Output the (x, y) coordinate of the center of the cell containing the given text.  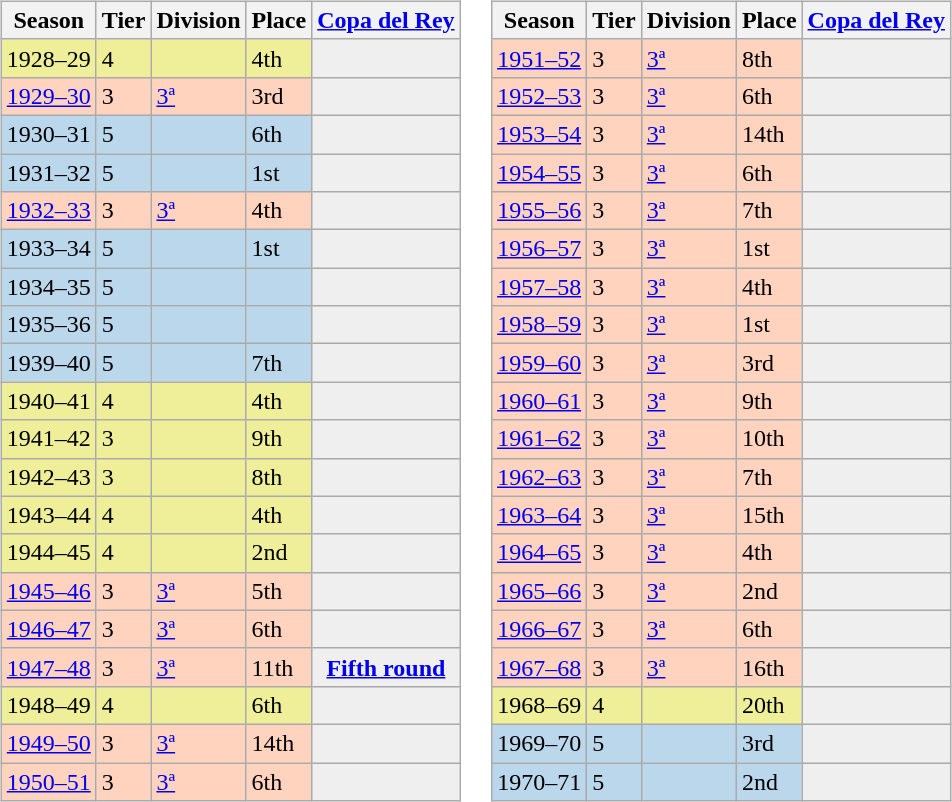
1943–44 (48, 515)
1968–69 (540, 705)
1961–62 (540, 439)
1964–65 (540, 553)
1939–40 (48, 363)
1965–66 (540, 591)
1946–47 (48, 629)
1958–59 (540, 325)
1949–50 (48, 743)
15th (769, 515)
1953–54 (540, 134)
1930–31 (48, 134)
5th (279, 591)
1951–52 (540, 58)
11th (279, 667)
1956–57 (540, 249)
1954–55 (540, 173)
1959–60 (540, 363)
1945–46 (48, 591)
1947–48 (48, 667)
10th (769, 439)
Fifth round (386, 667)
1929–30 (48, 96)
1970–71 (540, 781)
1963–64 (540, 515)
1941–42 (48, 439)
1928–29 (48, 58)
1969–70 (540, 743)
20th (769, 705)
1934–35 (48, 287)
1931–32 (48, 173)
16th (769, 667)
1933–34 (48, 249)
1962–63 (540, 477)
1957–58 (540, 287)
1952–53 (540, 96)
1960–61 (540, 401)
1940–41 (48, 401)
1944–45 (48, 553)
1955–56 (540, 211)
1967–68 (540, 667)
1950–51 (48, 781)
1948–49 (48, 705)
1935–36 (48, 325)
1932–33 (48, 211)
1966–67 (540, 629)
1942–43 (48, 477)
